For the text-containing cell, return its midpoint in (x, y) coordinate format. 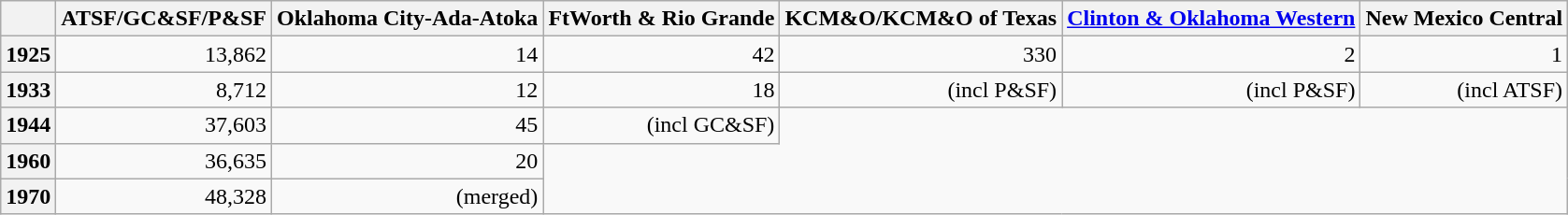
(incl GC&SF) (662, 125)
14 (407, 54)
(merged) (407, 196)
1944 (28, 125)
330 (921, 54)
1 (1464, 54)
2 (1212, 54)
FtWorth & Rio Grande (662, 19)
36,635 (165, 161)
KCM&O/KCM&O of Texas (921, 19)
20 (407, 161)
48,328 (165, 196)
42 (662, 54)
1960 (28, 161)
ATSF/GC&SF/P&SF (165, 19)
18 (662, 90)
1970 (28, 196)
45 (407, 125)
13,862 (165, 54)
8,712 (165, 90)
1925 (28, 54)
12 (407, 90)
(incl ATSF) (1464, 90)
Oklahoma City-Ada-Atoka (407, 19)
Clinton & Oklahoma Western (1212, 19)
37,603 (165, 125)
1933 (28, 90)
New Mexico Central (1464, 19)
